Return the (x, y) coordinate for the center point of the cell that contains the specified text.  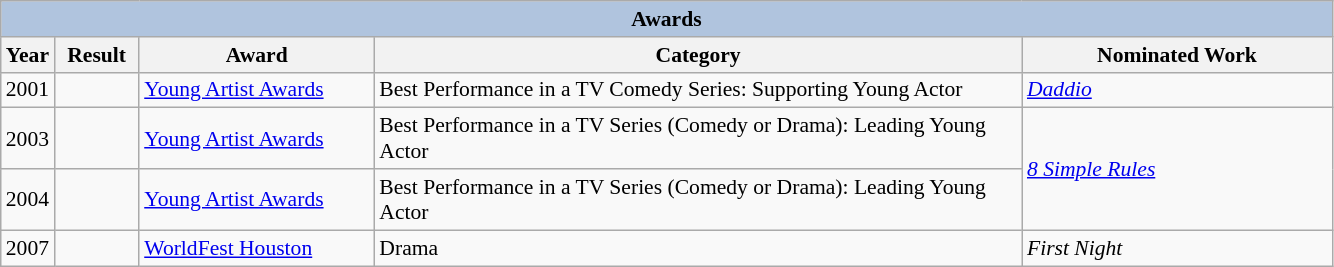
2001 (28, 90)
Awards (666, 19)
2007 (28, 248)
Year (28, 55)
Award (256, 55)
2003 (28, 138)
Drama (698, 248)
First Night (1177, 248)
Daddio (1177, 90)
Result (96, 55)
Category (698, 55)
WorldFest Houston (256, 248)
2004 (28, 200)
Nominated Work (1177, 55)
8 Simple Rules (1177, 169)
Best Performance in a TV Comedy Series: Supporting Young Actor (698, 90)
